Return (X, Y) of the center of cell containing provided text 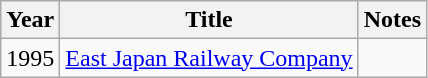
Year (30, 20)
East Japan Railway Company (209, 58)
Notes (392, 20)
Title (209, 20)
1995 (30, 58)
